Return the [x, y] coordinate for the center point of the cell that contains the specified text.  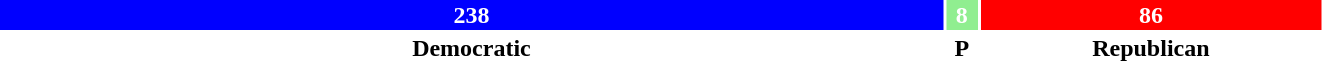
8 [962, 15]
238 [472, 15]
86 [1152, 15]
